Provide the (X, Y) coordinate of the cell's center where the given text is located.  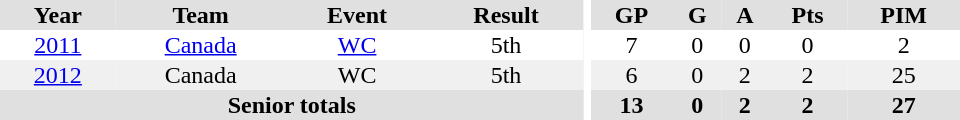
2011 (58, 45)
Senior totals (292, 105)
Event (358, 15)
13 (631, 105)
2012 (58, 75)
27 (904, 105)
25 (904, 75)
A (745, 15)
G (698, 15)
Year (58, 15)
Result (506, 15)
Pts (808, 15)
6 (631, 75)
GP (631, 15)
PIM (904, 15)
Team (201, 15)
7 (631, 45)
